Search for the cell housing the specified text and yield its [x, y] center coordinate. 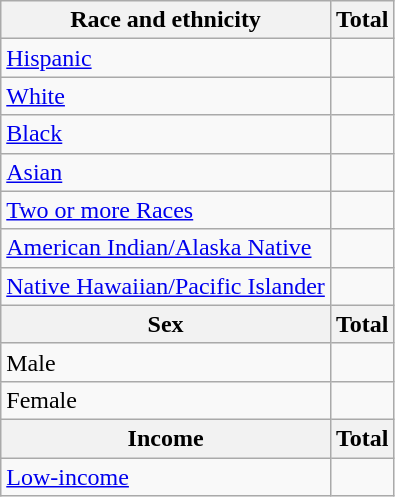
Asian [166, 172]
White [166, 96]
American Indian/Alaska Native [166, 248]
Black [166, 134]
Two or more Races [166, 210]
Native Hawaiian/Pacific Islander [166, 286]
Female [166, 400]
Low-income [166, 477]
Male [166, 362]
Income [166, 438]
Sex [166, 324]
Hispanic [166, 58]
Race and ethnicity [166, 20]
